Find where the given text appears and provide that cell's center as (X, Y) coordinate. 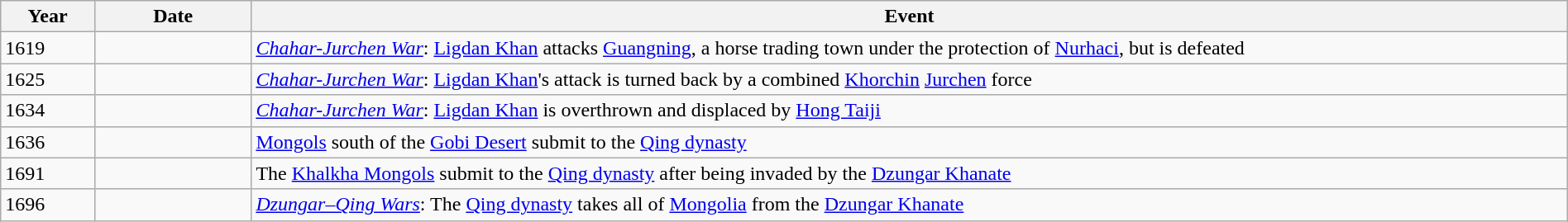
Year (48, 17)
Mongols south of the Gobi Desert submit to the Qing dynasty (910, 142)
1636 (48, 142)
1634 (48, 111)
The Khalkha Mongols submit to the Qing dynasty after being invaded by the Dzungar Khanate (910, 173)
Event (910, 17)
Chahar-Jurchen War: Ligdan Khan's attack is turned back by a combined Khorchin Jurchen force (910, 79)
1625 (48, 79)
Chahar-Jurchen War: Ligdan Khan attacks Guangning, a horse trading town under the protection of Nurhaci, but is defeated (910, 48)
Chahar-Jurchen War: Ligdan Khan is overthrown and displaced by Hong Taiji (910, 111)
1619 (48, 48)
Date (172, 17)
1696 (48, 205)
Dzungar–Qing Wars: The Qing dynasty takes all of Mongolia from the Dzungar Khanate (910, 205)
1691 (48, 173)
